Find where the given text appears and provide that cell's center as [X, Y] coordinate. 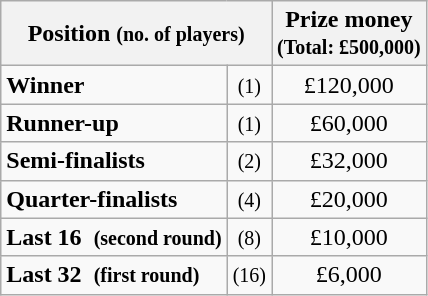
(4) [249, 199]
£6,000 [350, 275]
Semi-finalists [114, 161]
£10,000 [350, 237]
Last 16 (second round) [114, 237]
(8) [249, 237]
£120,000 [350, 85]
Prize money(Total: £500,000) [350, 34]
Position (no. of players) [136, 34]
(2) [249, 161]
£60,000 [350, 123]
£32,000 [350, 161]
Quarter-finalists [114, 199]
Runner-up [114, 123]
£20,000 [350, 199]
Last 32 (first round) [114, 275]
(16) [249, 275]
Winner [114, 85]
